Return the [x, y] coordinate for the center point of the cell that contains the specified text.  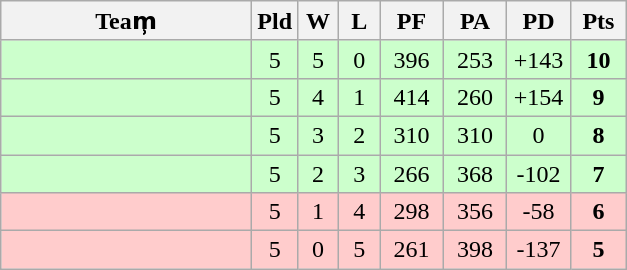
7 [598, 173]
PD [539, 21]
414 [412, 97]
298 [412, 212]
PF [412, 21]
260 [475, 97]
W [318, 21]
253 [475, 59]
+154 [539, 97]
PA [475, 21]
266 [412, 173]
-102 [539, 173]
-137 [539, 250]
368 [475, 173]
396 [412, 59]
9 [598, 97]
398 [475, 250]
-58 [539, 212]
Pts [598, 21]
261 [412, 250]
+143 [539, 59]
6 [598, 212]
10 [598, 59]
356 [475, 212]
Team̹̹ [126, 21]
8 [598, 135]
Pld [275, 21]
L [360, 21]
